Scan for the cell matching the given text and deliver its [X, Y] coordinate at center. 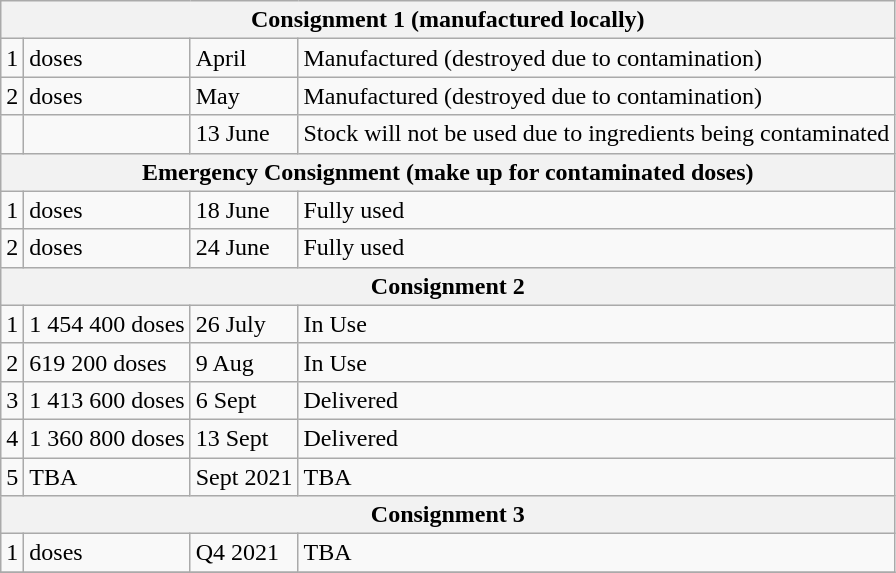
Consignment 2 [448, 286]
1 454 400 doses [107, 324]
26 July [244, 324]
13 June [244, 134]
Consignment 1 (manufactured locally) [448, 20]
5 [12, 477]
Q4 2021 [244, 553]
1 413 600 doses [107, 400]
24 June [244, 248]
Sept 2021 [244, 477]
6 Sept [244, 400]
18 June [244, 210]
619 200 doses [107, 362]
3 [12, 400]
4 [12, 438]
9 Aug [244, 362]
Stock will not be used due to ingredients being contaminated [596, 134]
April [244, 58]
13 Sept [244, 438]
Emergency Consignment (make up for contaminated doses) [448, 172]
May [244, 96]
1 360 800 doses [107, 438]
Consignment 3 [448, 515]
